Return (X, Y) of the center of cell containing provided text 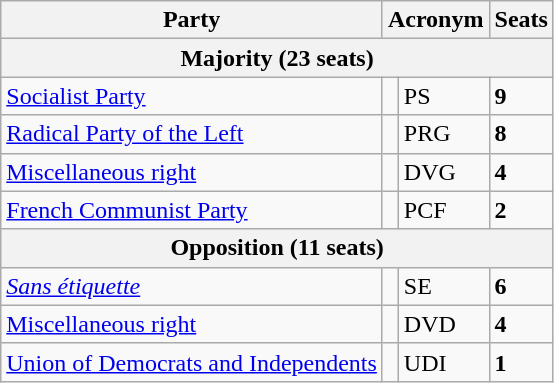
2 (521, 210)
1 (521, 362)
8 (521, 134)
Opposition (11 seats) (278, 248)
Union of Democrats and Independents (192, 362)
Socialist Party (192, 96)
PCF (444, 210)
6 (521, 286)
French Communist Party (192, 210)
SE (444, 286)
Majority (23 seats) (278, 58)
9 (521, 96)
Party (192, 20)
Acronym (436, 20)
PRG (444, 134)
DVG (444, 172)
Seats (521, 20)
Sans étiquette (192, 286)
PS (444, 96)
DVD (444, 324)
Radical Party of the Left (192, 134)
UDI (444, 362)
